Determine the (X, Y) coordinate at the center of the cell enclosing the given text.  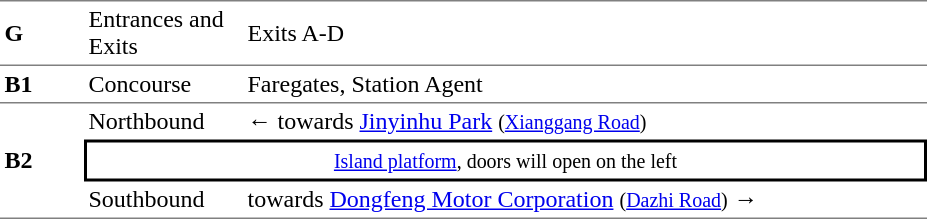
Exits A-D (585, 33)
B1 (42, 85)
Concourse (164, 85)
← towards Jinyinhu Park (Xianggang Road) (585, 122)
G (42, 33)
Northbound (164, 122)
Faregates, Station Agent (585, 85)
Entrances and Exits (164, 33)
Island platform, doors will open on the left (506, 161)
